For the text-containing cell, return its midpoint in (X, Y) coordinate format. 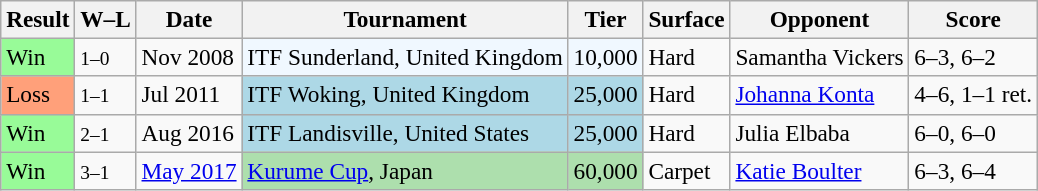
1–0 (106, 57)
Score (973, 19)
Opponent (820, 19)
Result (38, 19)
6–3, 6–4 (973, 170)
Julia Elbaba (820, 133)
3–1 (106, 170)
Loss (38, 95)
6–0, 6–0 (973, 133)
ITF Sunderland, United Kingdom (405, 57)
Carpet (686, 170)
Jul 2011 (189, 95)
Tier (606, 19)
Kurume Cup, Japan (405, 170)
Katie Boulter (820, 170)
60,000 (606, 170)
10,000 (606, 57)
ITF Woking, United Kingdom (405, 95)
May 2017 (189, 170)
Aug 2016 (189, 133)
Johanna Konta (820, 95)
6–3, 6–2 (973, 57)
W–L (106, 19)
Nov 2008 (189, 57)
1–1 (106, 95)
ITF Landisville, United States (405, 133)
Date (189, 19)
Surface (686, 19)
Samantha Vickers (820, 57)
Tournament (405, 19)
4–6, 1–1 ret. (973, 95)
2–1 (106, 133)
